Identify which cell holds the provided text, then report its (X, Y) central coordinate. 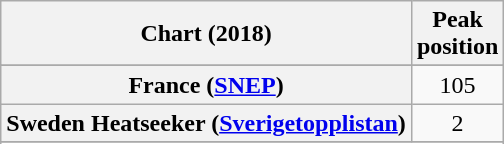
105 (457, 85)
Peakposition (457, 34)
France (SNEP) (206, 85)
Chart (2018) (206, 34)
Sweden Heatseeker (Sverigetopplistan) (206, 123)
2 (457, 123)
